Return (X, Y) of the center of cell containing provided text 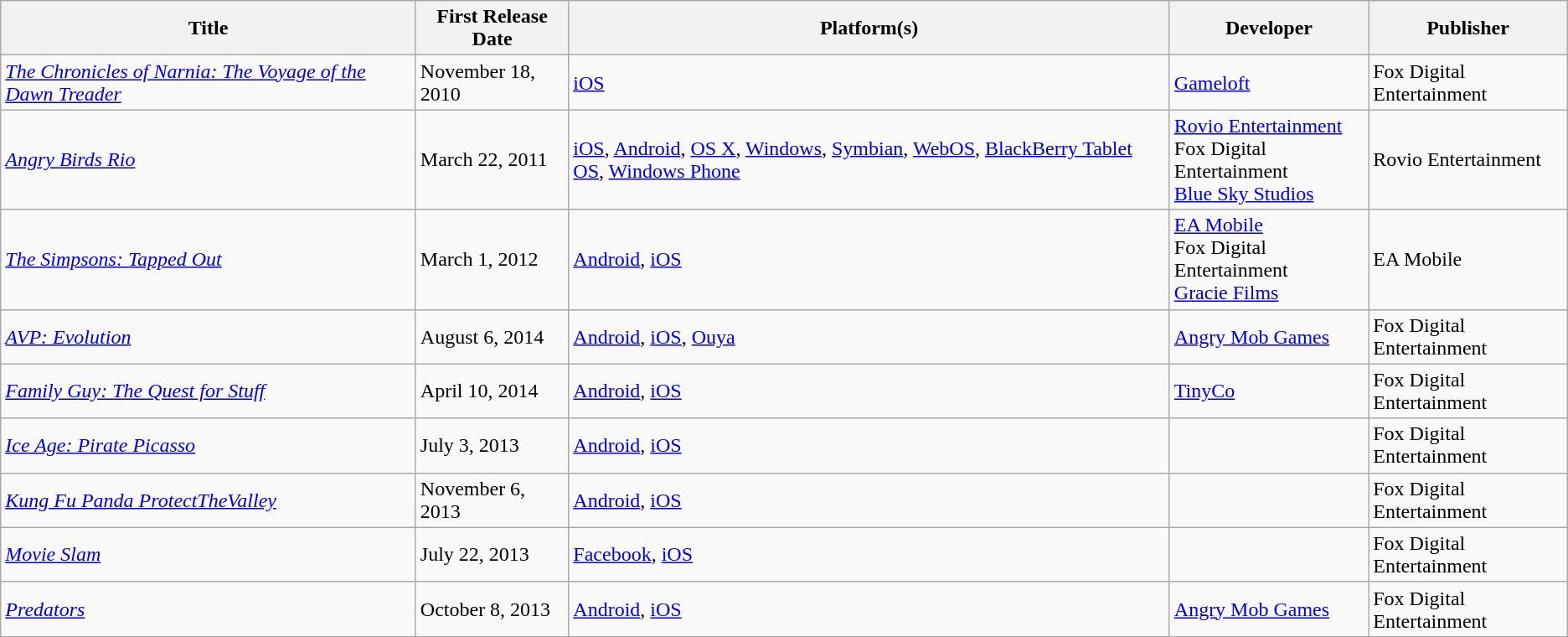
Rovio Entertainment (1468, 159)
AVP: Evolution (209, 337)
EA Mobile (1468, 260)
Ice Age: Pirate Picasso (209, 446)
Angry Birds Rio (209, 159)
Gameloft (1268, 82)
Predators (209, 609)
Publisher (1468, 28)
Family Guy: The Quest for Stuff (209, 391)
Title (209, 28)
The Chronicles of Narnia: The Voyage of the Dawn Treader (209, 82)
August 6, 2014 (493, 337)
TinyCo (1268, 391)
Movie Slam (209, 555)
October 8, 2013 (493, 609)
November 18, 2010 (493, 82)
iOS, Android, OS X, Windows, Symbian, WebOS, BlackBerry Tablet OS, Windows Phone (869, 159)
Facebook, iOS (869, 555)
The Simpsons: Tapped Out (209, 260)
April 10, 2014 (493, 391)
EA MobileFox Digital EntertainmentGracie Films (1268, 260)
Developer (1268, 28)
July 3, 2013 (493, 446)
Kung Fu Panda ProtectTheValley (209, 500)
March 1, 2012 (493, 260)
First Release Date (493, 28)
Rovio EntertainmentFox Digital EntertainmentBlue Sky Studios (1268, 159)
Android, iOS, Ouya (869, 337)
iOS (869, 82)
November 6, 2013 (493, 500)
Platform(s) (869, 28)
March 22, 2011 (493, 159)
July 22, 2013 (493, 555)
